Locate the cell with the specified text and output its (X, Y) center coordinate. 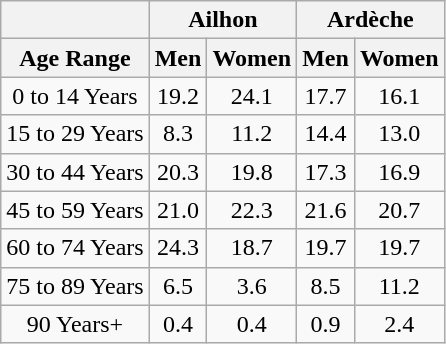
2.4 (399, 324)
30 to 44 Years (75, 172)
17.7 (326, 96)
15 to 29 Years (75, 134)
21.0 (178, 210)
19.8 (252, 172)
16.1 (399, 96)
13.0 (399, 134)
17.3 (326, 172)
8.5 (326, 286)
90 Years+ (75, 324)
20.7 (399, 210)
3.6 (252, 286)
14.4 (326, 134)
8.3 (178, 134)
Ailhon (222, 20)
75 to 89 Years (75, 286)
Age Range (75, 58)
16.9 (399, 172)
Ardèche (370, 20)
18.7 (252, 248)
22.3 (252, 210)
21.6 (326, 210)
19.2 (178, 96)
0 to 14 Years (75, 96)
24.1 (252, 96)
24.3 (178, 248)
6.5 (178, 286)
45 to 59 Years (75, 210)
20.3 (178, 172)
0.9 (326, 324)
60 to 74 Years (75, 248)
